Scan for the cell matching the given text and deliver its (x, y) coordinate at center. 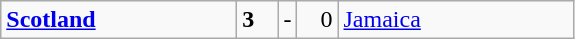
Scotland (119, 20)
3 (258, 20)
0 (318, 20)
Jamaica (456, 20)
- (288, 20)
